Search for the cell housing the specified text and yield its (x, y) center coordinate. 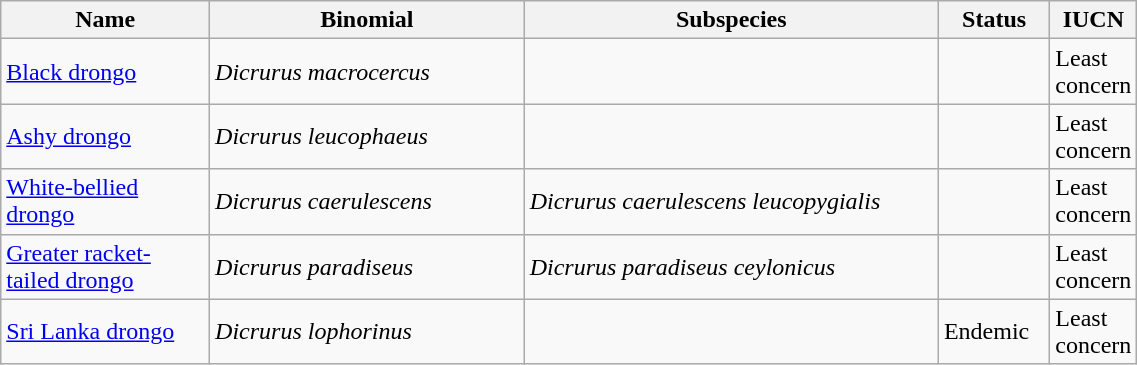
Dicrurus paradiseus ceylonicus (731, 266)
IUCN (1094, 20)
Dicrurus paradiseus (368, 266)
Subspecies (731, 20)
Dicrurus leucophaeus (368, 136)
White-bellied drongo (106, 202)
Sri Lanka drongo (106, 332)
Dicrurus caerulescens (368, 202)
Endemic (994, 332)
Status (994, 20)
Dicrurus macrocercus (368, 72)
Dicrurus caerulescens leucopygialis (731, 202)
Ashy drongo (106, 136)
Black drongo (106, 72)
Greater racket-tailed drongo (106, 266)
Dicrurus lophorinus (368, 332)
Name (106, 20)
Binomial (368, 20)
